Capture the cell that displays the provided text and extract its (x, y) central coordinate. 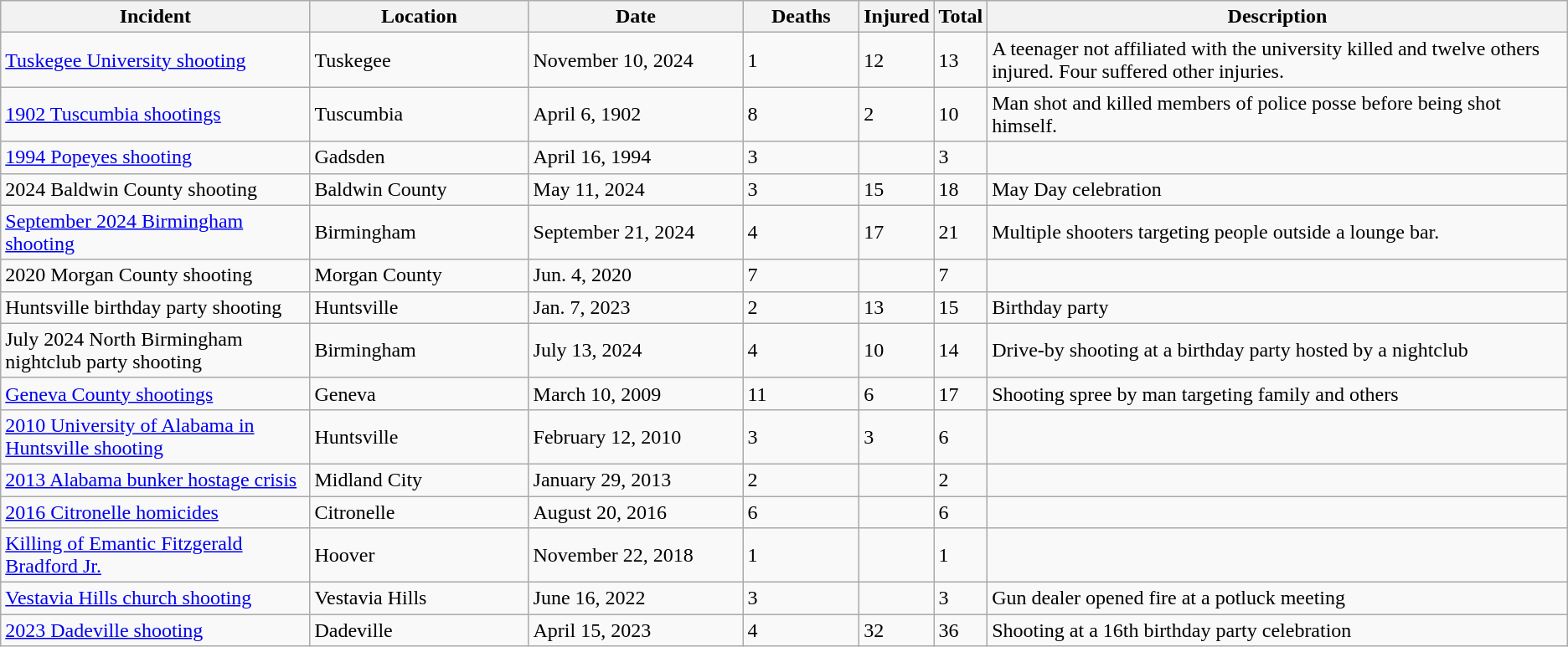
Birthday party (1278, 307)
Huntsville birthday party shooting (156, 307)
November 10, 2024 (636, 60)
Tuskegee University shooting (156, 60)
July 13, 2024 (636, 350)
Injured (896, 17)
2016 Citronelle homicides (156, 511)
14 (961, 350)
11 (801, 393)
November 22, 2018 (636, 556)
A teenager not affiliated with the university killed and twelve others injured. Four suffered other injuries. (1278, 60)
April 6, 1902 (636, 114)
18 (961, 189)
August 20, 2016 (636, 511)
Man shot and killed members of police posse before being shot himself. (1278, 114)
32 (896, 630)
Citronelle (419, 511)
Multiple shooters targeting people outside a lounge bar. (1278, 233)
Deaths (801, 17)
Shooting at a 16th birthday party celebration (1278, 630)
Description (1278, 17)
2023 Dadeville shooting (156, 630)
2024 Baldwin County shooting (156, 189)
1902 Tuscumbia shootings (156, 114)
September 2024 Birmingham shooting (156, 233)
Geneva (419, 393)
8 (801, 114)
Jan. 7, 2023 (636, 307)
Tuskegee (419, 60)
1994 Popeyes shooting (156, 157)
January 29, 2013 (636, 480)
February 12, 2010 (636, 437)
Date (636, 17)
Total (961, 17)
Geneva County shootings (156, 393)
April 15, 2023 (636, 630)
Killing of Emantic Fitzgerald Bradford Jr. (156, 556)
May Day celebration (1278, 189)
Shooting spree by man targeting family and others (1278, 393)
Gadsden (419, 157)
Drive-by shooting at a birthday party hosted by a nightclub (1278, 350)
September 21, 2024 (636, 233)
Gun dealer opened fire at a potluck meeting (1278, 598)
March 10, 2009 (636, 393)
2013 Alabama bunker hostage crisis (156, 480)
Midland City (419, 480)
Morgan County (419, 275)
Vestavia Hills (419, 598)
21 (961, 233)
2020 Morgan County shooting (156, 275)
July 2024 North Birmingham nightclub party shooting (156, 350)
May 11, 2024 (636, 189)
2010 University of Alabama in Huntsville shooting (156, 437)
Baldwin County (419, 189)
June 16, 2022 (636, 598)
36 (961, 630)
Tuscumbia (419, 114)
Jun. 4, 2020 (636, 275)
April 16, 1994 (636, 157)
Vestavia Hills church shooting (156, 598)
12 (896, 60)
Hoover (419, 556)
Dadeville (419, 630)
Location (419, 17)
Incident (156, 17)
